Search for the cell housing the specified text and yield its (x, y) center coordinate. 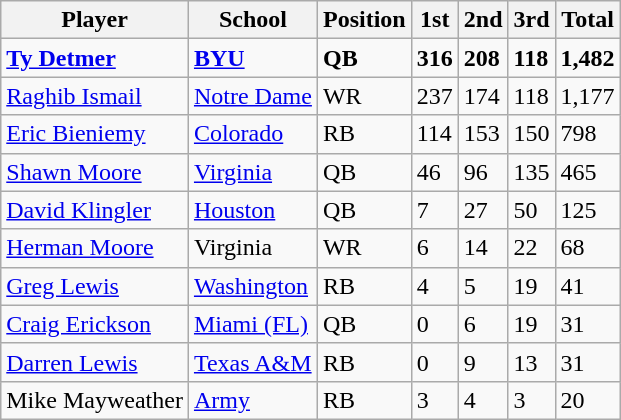
Miami (FL) (252, 324)
114 (434, 134)
150 (532, 134)
20 (588, 400)
22 (532, 248)
Colorado (252, 134)
174 (483, 96)
Darren Lewis (95, 362)
7 (434, 210)
798 (588, 134)
1st (434, 20)
1,177 (588, 96)
Houston (252, 210)
135 (532, 172)
Washington (252, 286)
Herman Moore (95, 248)
Craig Erickson (95, 324)
2nd (483, 20)
1,482 (588, 58)
3rd (532, 20)
50 (532, 210)
237 (434, 96)
316 (434, 58)
5 (483, 286)
13 (532, 362)
465 (588, 172)
Mike Mayweather (95, 400)
153 (483, 134)
125 (588, 210)
Position (364, 20)
BYU (252, 58)
Greg Lewis (95, 286)
Player (95, 20)
9 (483, 362)
41 (588, 286)
14 (483, 248)
School (252, 20)
Total (588, 20)
Shawn Moore (95, 172)
Army (252, 400)
208 (483, 58)
68 (588, 248)
96 (483, 172)
27 (483, 210)
46 (434, 172)
Eric Bieniemy (95, 134)
Raghib Ismail (95, 96)
Notre Dame (252, 96)
Texas A&M (252, 362)
Ty Detmer (95, 58)
David Klingler (95, 210)
